From the cell containing the given text, extract its center point as [X, Y] coordinate. 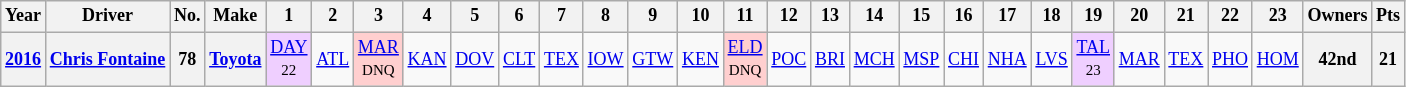
17 [1007, 16]
LVS [1052, 59]
Make [236, 16]
20 [1139, 16]
MAR [1139, 59]
ELDDNQ [745, 59]
42nd [1338, 59]
Driver [107, 16]
2 [333, 16]
1 [289, 16]
DAY22 [289, 59]
7 [562, 16]
11 [745, 16]
POC [789, 59]
22 [1230, 16]
DOV [475, 59]
IOW [606, 59]
NHA [1007, 59]
CHI [964, 59]
CLT [520, 59]
3 [379, 16]
TAL23 [1093, 59]
9 [653, 16]
No. [188, 16]
Owners [1338, 16]
PHO [1230, 59]
16 [964, 16]
ATL [333, 59]
15 [922, 16]
14 [874, 16]
Chris Fontaine [107, 59]
78 [188, 59]
GTW [653, 59]
23 [1278, 16]
KEN [701, 59]
8 [606, 16]
Year [24, 16]
BRI [830, 59]
HOM [1278, 59]
KAN [427, 59]
19 [1093, 16]
2016 [24, 59]
10 [701, 16]
MSP [922, 59]
MARDNQ [379, 59]
4 [427, 16]
5 [475, 16]
18 [1052, 16]
6 [520, 16]
Pts [1388, 16]
12 [789, 16]
13 [830, 16]
MCH [874, 59]
Toyota [236, 59]
